Detect which cell encompasses the target text, then output its [x, y] center coordinate. 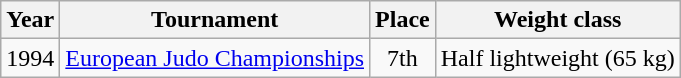
Tournament [215, 20]
European Judo Championships [215, 58]
Year [30, 20]
1994 [30, 58]
Half lightweight (65 kg) [558, 58]
Weight class [558, 20]
7th [403, 58]
Place [403, 20]
